Scan for the cell matching the given text and deliver its (x, y) coordinate at center. 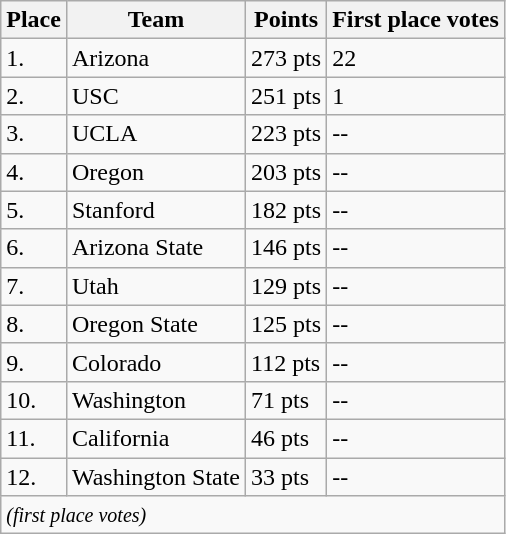
1 (416, 96)
Arizona (156, 58)
129 pts (286, 286)
223 pts (286, 134)
273 pts (286, 58)
46 pts (286, 438)
Team (156, 20)
Utah (156, 286)
71 pts (286, 400)
5. (34, 210)
Colorado (156, 362)
112 pts (286, 362)
Washington State (156, 477)
12. (34, 477)
Washington (156, 400)
UCLA (156, 134)
Stanford (156, 210)
Points (286, 20)
22 (416, 58)
4. (34, 172)
Oregon State (156, 324)
2. (34, 96)
California (156, 438)
7. (34, 286)
(first place votes) (253, 515)
33 pts (286, 477)
Oregon (156, 172)
6. (34, 248)
125 pts (286, 324)
Place (34, 20)
USC (156, 96)
9. (34, 362)
146 pts (286, 248)
8. (34, 324)
251 pts (286, 96)
182 pts (286, 210)
Arizona State (156, 248)
11. (34, 438)
First place votes (416, 20)
1. (34, 58)
203 pts (286, 172)
3. (34, 134)
10. (34, 400)
